Capture the cell that displays the provided text and extract its (X, Y) central coordinate. 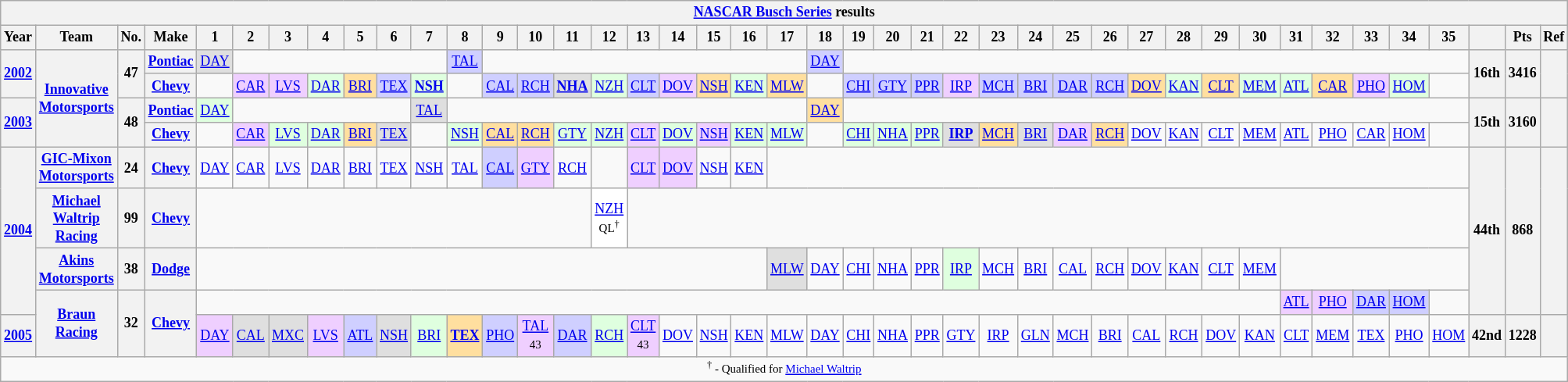
25 (1073, 37)
14 (678, 37)
1228 (1522, 335)
MXC (288, 335)
21 (927, 37)
42nd (1488, 335)
Akins Motorsports (77, 270)
31 (1296, 37)
Team (77, 37)
10 (536, 37)
2004 (19, 231)
3160 (1522, 122)
2005 (19, 335)
35 (1448, 37)
NZHQL† (609, 218)
5 (360, 37)
15 (714, 37)
16th (1488, 73)
6 (394, 37)
Make (170, 37)
19 (859, 37)
4 (325, 37)
Year (19, 37)
13 (644, 37)
26 (1110, 37)
11 (572, 37)
44th (1488, 231)
33 (1372, 37)
3 (288, 37)
3416 (1522, 73)
12 (609, 37)
Ref (1554, 37)
CLT43 (644, 335)
Dodge (170, 270)
99 (131, 218)
868 (1522, 231)
No. (131, 37)
18 (825, 37)
17 (788, 37)
20 (893, 37)
15th (1488, 122)
30 (1260, 37)
Michael Waltrip Racing (77, 218)
28 (1184, 37)
GLN (1035, 335)
38 (131, 270)
23 (998, 37)
2 (251, 37)
8 (465, 37)
TAL43 (536, 335)
Innovative Motorsports (77, 98)
9 (500, 37)
29 (1221, 37)
7 (429, 37)
48 (131, 122)
Braun Racing (77, 323)
2003 (19, 122)
† - Qualified for Michael Waltrip (784, 369)
34 (1409, 37)
47 (131, 73)
1 (215, 37)
GIC-Mixon Motorsports (77, 168)
22 (961, 37)
27 (1147, 37)
NASCAR Busch Series results (784, 12)
16 (749, 37)
2002 (19, 73)
Pts (1522, 37)
